Provide the (x, y) coordinate of the cell's center where the given text is located.  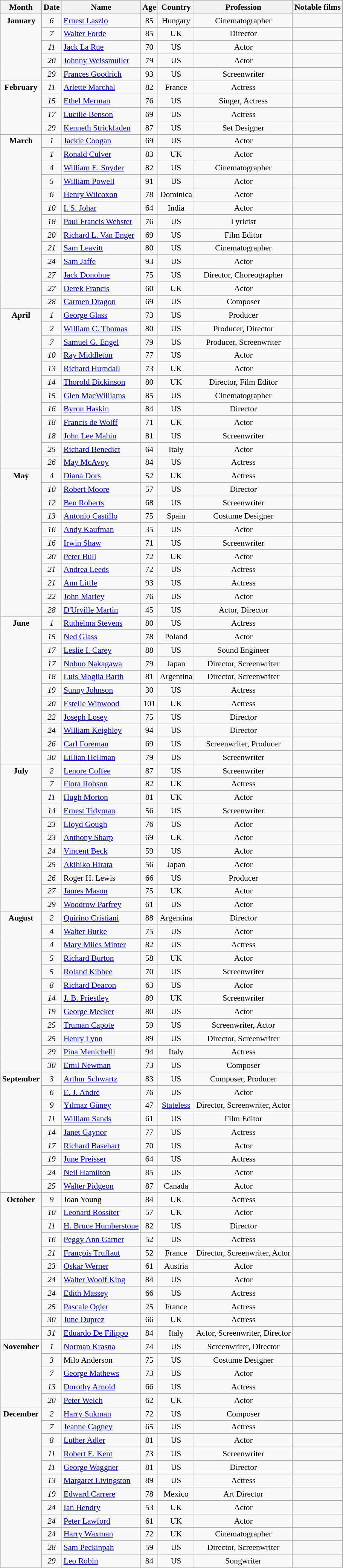
Ernest Laszlo (101, 21)
Month (21, 7)
Director, Choreographer (243, 275)
Jack La Rue (101, 47)
Director, Film Editor (243, 382)
Singer, Actress (243, 101)
Profession (243, 7)
Sound Engineer (243, 650)
Peggy Ann Garner (101, 1240)
Roland Kibbee (101, 972)
65 (149, 1427)
Thorold Dickinson (101, 382)
July (21, 838)
Art Director (243, 1494)
Flora Robson (101, 784)
68 (149, 503)
John Lee Mahin (101, 436)
Pascale Ogier (101, 1307)
Nobuo Nakagawa (101, 664)
Joseph Losey (101, 717)
Actor, Director (243, 610)
Andrea Leeds (101, 570)
Margaret Livingston (101, 1481)
Frances Goodrich (101, 74)
Walter Pidgeon (101, 1186)
Estelle Winwood (101, 704)
Lucille Benson (101, 114)
Johnny Weissmuller (101, 61)
Ruthelma Stevens (101, 623)
May McAvoy (101, 463)
Age (149, 7)
Anthony Sharp (101, 838)
Lyricist (243, 221)
Samuel G. Engel (101, 342)
Jack Donohue (101, 275)
June Duprez (101, 1320)
Walter Burke (101, 931)
Edward Carrere (101, 1494)
Carl Foreman (101, 744)
François Truffaut (101, 1253)
Austria (176, 1266)
Diana Dors (101, 476)
September (21, 1133)
India (176, 208)
Screenwriter, Actor (243, 1025)
Byron Haskin (101, 409)
Derek Francis (101, 288)
Glen MacWilliams (101, 396)
Canada (176, 1186)
Richard Burton (101, 958)
Akihiko Hirata (101, 864)
Jackie Coogan (101, 141)
Name (101, 7)
Producer, Director (243, 329)
Carmen Dragon (101, 302)
February (21, 108)
Sam Peckinpah (101, 1548)
George Meeker (101, 1012)
Norman Krasna (101, 1347)
45 (149, 610)
Sunny Johnson (101, 690)
George Mathews (101, 1374)
November (21, 1374)
Richard Deacon (101, 985)
William Keighley (101, 731)
60 (149, 288)
58 (149, 958)
Hungary (176, 21)
Leonard Rossiter (101, 1213)
Henry Wilcoxon (101, 195)
William C. Thomas (101, 329)
William Powell (101, 181)
May (21, 543)
Peter Bull (101, 557)
Leo Robin (101, 1561)
Screenwriter, Producer (243, 744)
Producer, Screenwriter (243, 342)
George Waggner (101, 1467)
D'Urville Martin (101, 610)
Emil Newman (101, 1066)
Ben Roberts (101, 503)
Ronald Culver (101, 155)
Sam Jaffe (101, 262)
Robert E. Kent (101, 1454)
Hugh Morton (101, 798)
Richard Benedict (101, 449)
Walter Woolf King (101, 1280)
December (21, 1488)
Sam Leavitt (101, 248)
Date (51, 7)
62 (149, 1400)
Neil Hamilton (101, 1173)
63 (149, 985)
Mary Miles Minter (101, 945)
Edith Massey (101, 1293)
Ian Hendry (101, 1507)
Francis de Wolff (101, 423)
Peter Welch (101, 1400)
William Sands (101, 1119)
74 (149, 1347)
Arlette Marchal (101, 88)
October (21, 1266)
31 (51, 1333)
Oskar Werner (101, 1266)
Truman Capote (101, 1025)
June (21, 690)
Richard Hurndall (101, 369)
Milo Anderson (101, 1360)
June Preisser (101, 1159)
Henry Lynn (101, 1039)
E. J. André (101, 1092)
Leslie I. Carey (101, 650)
J. B. Priestley (101, 998)
Lenore Coffee (101, 771)
Roger H. Lewis (101, 878)
Robert Moore (101, 490)
Set Designer (243, 128)
March (21, 221)
Joan Young (101, 1200)
January (21, 47)
Richard Basehart (101, 1146)
47 (149, 1105)
John Marley (101, 597)
Ann Little (101, 583)
Stateless (176, 1105)
Janet Gaynor (101, 1133)
William E. Snyder (101, 168)
Harry Waxman (101, 1534)
Quirino Cristiani (101, 918)
35 (149, 530)
Actor, Screenwriter, Director (243, 1333)
George Glass (101, 315)
Ernest Tidyman (101, 811)
Dorothy Arnold (101, 1387)
Antonio Castillo (101, 516)
Ethel Merman (101, 101)
Arthur Schwartz (101, 1079)
Harry Sukman (101, 1414)
Composer, Producer (243, 1079)
Irwin Shaw (101, 543)
Dominica (176, 195)
Pina Menichelli (101, 1052)
Luis Moglia Barth (101, 677)
Yılmaz Güney (101, 1105)
53 (149, 1507)
I. S. Johar (101, 208)
91 (149, 181)
Vincent Beck (101, 851)
Jeanne Cagney (101, 1427)
Andy Kaufman (101, 530)
Mexico (176, 1494)
Poland (176, 637)
Songwriter (243, 1561)
Kenneth Strickfaden (101, 128)
April (21, 389)
12 (51, 503)
Luther Adler (101, 1441)
Ray Middleton (101, 355)
Country (176, 7)
Spain (176, 516)
Paul Francis Webster (101, 221)
Ned Glass (101, 637)
Woodrow Parfrey (101, 905)
Eduardo De Filippo (101, 1333)
101 (149, 704)
Notable films (318, 7)
Walter Forde (101, 34)
Richard L. Van Enger (101, 235)
Peter Lawford (101, 1521)
Screenwriter, Director (243, 1347)
August (21, 992)
H. Bruce Humberstone (101, 1226)
Lloyd Gough (101, 824)
James Mason (101, 891)
Lillian Hellman (101, 757)
